Capture the cell that displays the provided text and extract its (x, y) central coordinate. 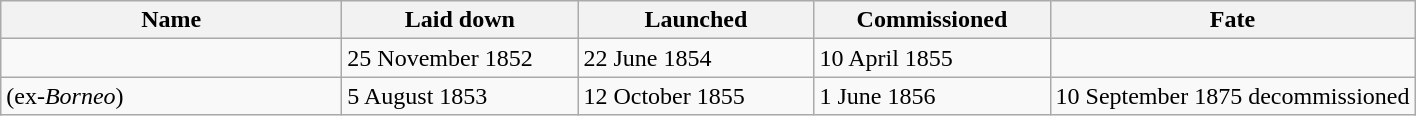
Name (172, 20)
(ex-Borneo) (172, 96)
10 September 1875 decommissioned (1232, 96)
Commissioned (932, 20)
Launched (696, 20)
12 October 1855 (696, 96)
22 June 1854 (696, 58)
5 August 1853 (460, 96)
25 November 1852 (460, 58)
Laid down (460, 20)
1 June 1856 (932, 96)
Fate (1232, 20)
10 April 1855 (932, 58)
